Pinpoint the cell where the given text exists, returning its (x, y) midpoint coordinate. 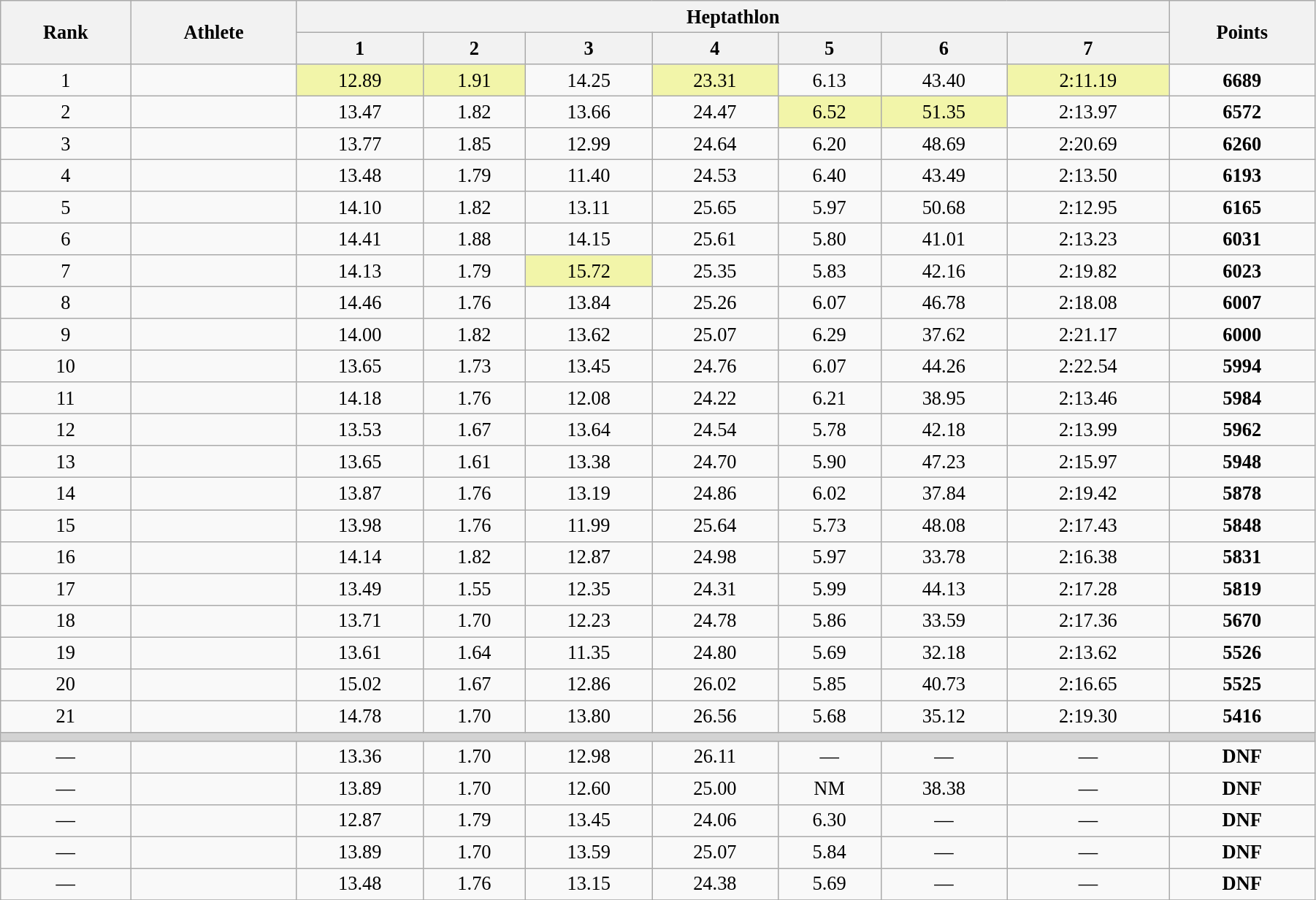
24.31 (716, 589)
13.49 (359, 589)
12.35 (589, 589)
12.89 (359, 80)
5948 (1242, 462)
17 (66, 589)
6.20 (830, 144)
Heptathlon (733, 16)
Rank (66, 32)
5.90 (830, 462)
25.26 (716, 302)
13.84 (589, 302)
2:11.19 (1088, 80)
13.38 (589, 462)
5.78 (830, 430)
21 (66, 716)
44.26 (944, 366)
25.61 (716, 239)
11.35 (589, 652)
9 (66, 335)
5994 (1242, 366)
6260 (1242, 144)
24.98 (716, 557)
6.52 (830, 112)
43.49 (944, 175)
12.99 (589, 144)
26.02 (716, 684)
5878 (1242, 494)
14.14 (359, 557)
25.64 (716, 525)
1.55 (475, 589)
13.62 (589, 335)
24.70 (716, 462)
2:16.38 (1088, 557)
40.73 (944, 684)
51.35 (944, 112)
12 (66, 430)
5.86 (830, 621)
46.78 (944, 302)
2:13.62 (1088, 652)
5670 (1242, 621)
2:17.43 (1088, 525)
24.38 (716, 884)
37.84 (944, 494)
38.38 (944, 789)
16 (66, 557)
5416 (1242, 716)
2:12.95 (1088, 207)
25.00 (716, 789)
6.29 (830, 335)
48.08 (944, 525)
5831 (1242, 557)
6572 (1242, 112)
26.56 (716, 716)
12.08 (589, 398)
5525 (1242, 684)
6689 (1242, 80)
14.10 (359, 207)
2:20.69 (1088, 144)
11.99 (589, 525)
5.85 (830, 684)
Points (1242, 32)
6.13 (830, 80)
1.85 (475, 144)
14.00 (359, 335)
6.02 (830, 494)
13.71 (359, 621)
13.15 (589, 884)
37.62 (944, 335)
6007 (1242, 302)
24.53 (716, 175)
35.12 (944, 716)
2:22.54 (1088, 366)
43.40 (944, 80)
13.19 (589, 494)
42.16 (944, 271)
5.68 (830, 716)
14.25 (589, 80)
48.69 (944, 144)
47.23 (944, 462)
2:19.42 (1088, 494)
NM (830, 789)
2:18.08 (1088, 302)
5962 (1242, 430)
18 (66, 621)
2:13.46 (1088, 398)
15.02 (359, 684)
14.13 (359, 271)
26.11 (716, 757)
13.59 (589, 853)
13.66 (589, 112)
14.46 (359, 302)
5.99 (830, 589)
15.72 (589, 271)
38.95 (944, 398)
14.18 (359, 398)
13.87 (359, 494)
1.61 (475, 462)
13.36 (359, 757)
23.31 (716, 80)
14 (66, 494)
42.18 (944, 430)
14.78 (359, 716)
14.15 (589, 239)
6.30 (830, 820)
6.21 (830, 398)
14.41 (359, 239)
11 (66, 398)
8 (66, 302)
25.35 (716, 271)
6165 (1242, 207)
24.47 (716, 112)
24.54 (716, 430)
2:15.97 (1088, 462)
11.40 (589, 175)
2:17.28 (1088, 589)
13.47 (359, 112)
5.84 (830, 853)
1.73 (475, 366)
13.53 (359, 430)
2:19.30 (1088, 716)
2:17.36 (1088, 621)
12.60 (589, 789)
5.73 (830, 525)
6.40 (830, 175)
24.22 (716, 398)
6000 (1242, 335)
6031 (1242, 239)
1.88 (475, 239)
13.64 (589, 430)
24.06 (716, 820)
13.61 (359, 652)
5819 (1242, 589)
20 (66, 684)
12.98 (589, 757)
2:13.23 (1088, 239)
24.76 (716, 366)
12.23 (589, 621)
41.01 (944, 239)
13.11 (589, 207)
2:19.82 (1088, 271)
33.59 (944, 621)
44.13 (944, 589)
24.64 (716, 144)
32.18 (944, 652)
19 (66, 652)
10 (66, 366)
13.98 (359, 525)
5526 (1242, 652)
13.77 (359, 144)
24.80 (716, 652)
24.86 (716, 494)
2:13.50 (1088, 175)
1.64 (475, 652)
5984 (1242, 398)
13.80 (589, 716)
6023 (1242, 271)
15 (66, 525)
33.78 (944, 557)
24.78 (716, 621)
2:13.99 (1088, 430)
50.68 (944, 207)
1.91 (475, 80)
5.80 (830, 239)
5.83 (830, 271)
13 (66, 462)
12.86 (589, 684)
2:21.17 (1088, 335)
5848 (1242, 525)
Athlete (214, 32)
25.65 (716, 207)
2:16.65 (1088, 684)
6193 (1242, 175)
2:13.97 (1088, 112)
